Detect which cell encompasses the target text, then output its (x, y) center coordinate. 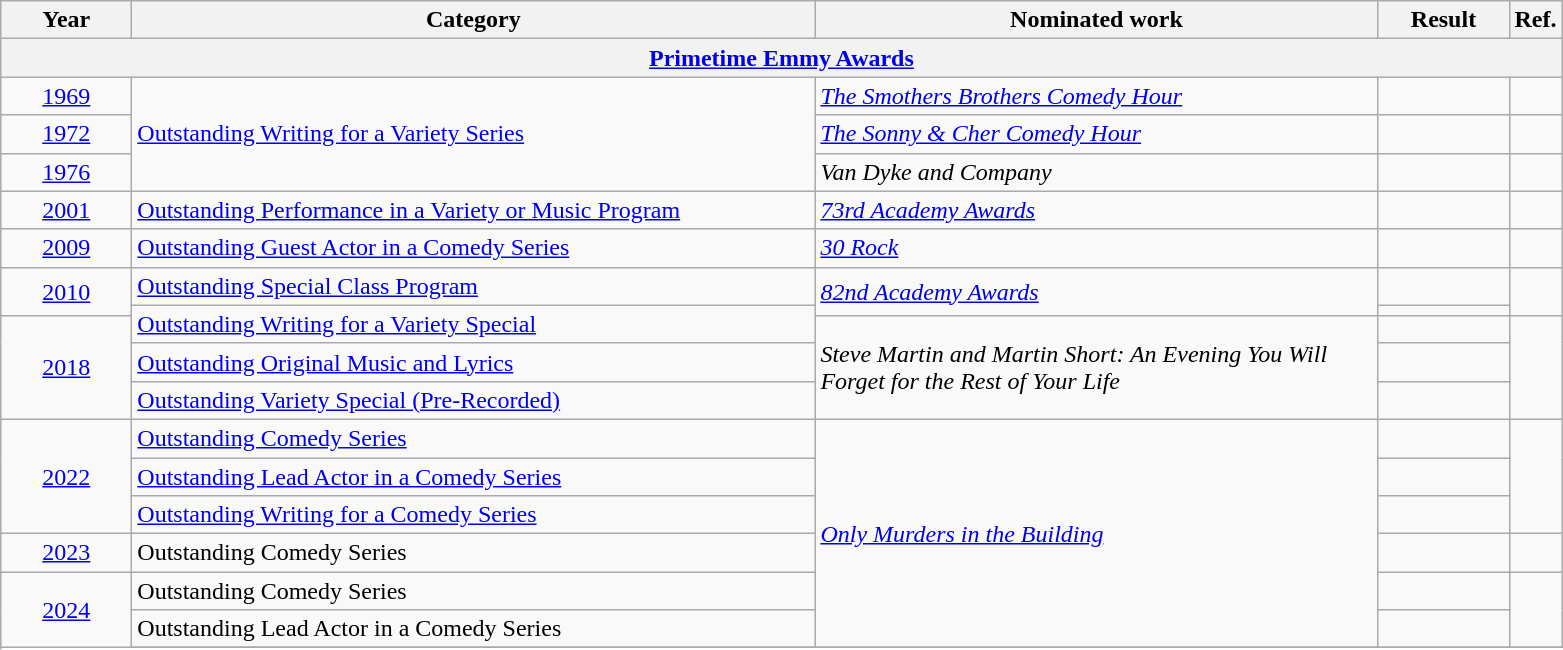
Outstanding Writing for a Variety Series (474, 134)
The Sonny & Cher Comedy Hour (1096, 134)
Result (1444, 20)
Outstanding Performance in a Variety or Music Program (474, 210)
2018 (66, 368)
Outstanding Original Music and Lyrics (474, 362)
2009 (66, 248)
Year (66, 20)
2010 (66, 292)
73rd Academy Awards (1096, 210)
Outstanding Special Class Program (474, 286)
30 Rock (1096, 248)
Steve Martin and Martin Short: An Evening You Will Forget for the Rest of Your Life (1096, 368)
2022 (66, 476)
1972 (66, 134)
Outstanding Variety Special (Pre-Recorded) (474, 400)
1969 (66, 96)
Nominated work (1096, 20)
82nd Academy Awards (1096, 292)
Van Dyke and Company (1096, 172)
1976 (66, 172)
The Smothers Brothers Comedy Hour (1096, 96)
Category (474, 20)
Outstanding Writing for a Comedy Series (474, 515)
Primetime Emmy Awards (782, 58)
2024 (66, 610)
Outstanding Guest Actor in a Comedy Series (474, 248)
Ref. (1536, 20)
2023 (66, 553)
2001 (66, 210)
Outstanding Writing for a Variety Special (474, 324)
Only Murders in the Building (1096, 533)
